Pinpoint the cell where the given text exists, returning its [X, Y] midpoint coordinate. 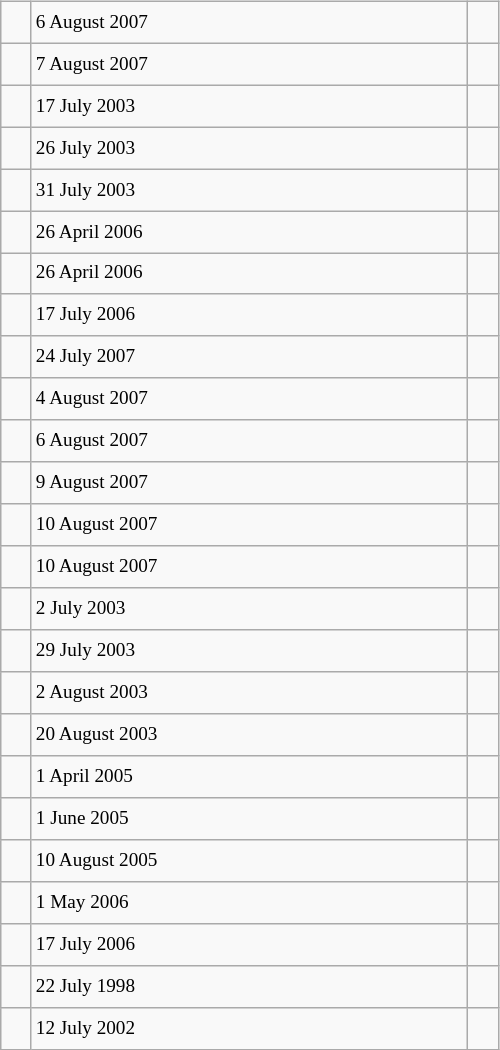
31 July 2003 [250, 190]
12 July 2002 [250, 1028]
17 July 2003 [250, 106]
4 August 2007 [250, 399]
20 August 2003 [250, 735]
29 July 2003 [250, 651]
7 August 2007 [250, 64]
2 August 2003 [250, 693]
26 July 2003 [250, 148]
2 July 2003 [250, 609]
10 August 2005 [250, 861]
1 April 2005 [250, 777]
22 July 1998 [250, 986]
1 May 2006 [250, 902]
9 August 2007 [250, 483]
24 July 2007 [250, 357]
1 June 2005 [250, 819]
